Provide the (x, y) coordinate of the cell's center where the given text is located.  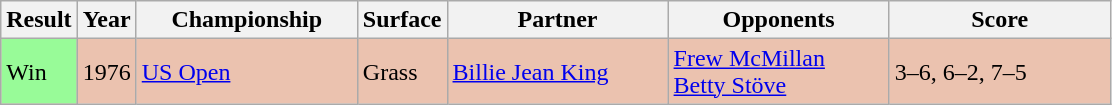
Billie Jean King (558, 72)
Partner (558, 20)
Score (1000, 20)
3–6, 6–2, 7–5 (1000, 72)
Result (39, 20)
Championship (246, 20)
Grass (402, 72)
Year (106, 20)
1976 (106, 72)
Frew McMillan Betty Stöve (778, 72)
Opponents (778, 20)
US Open (246, 72)
Surface (402, 20)
Win (39, 72)
